Extract the (X, Y) coordinate from the center of the cell holding the provided text.  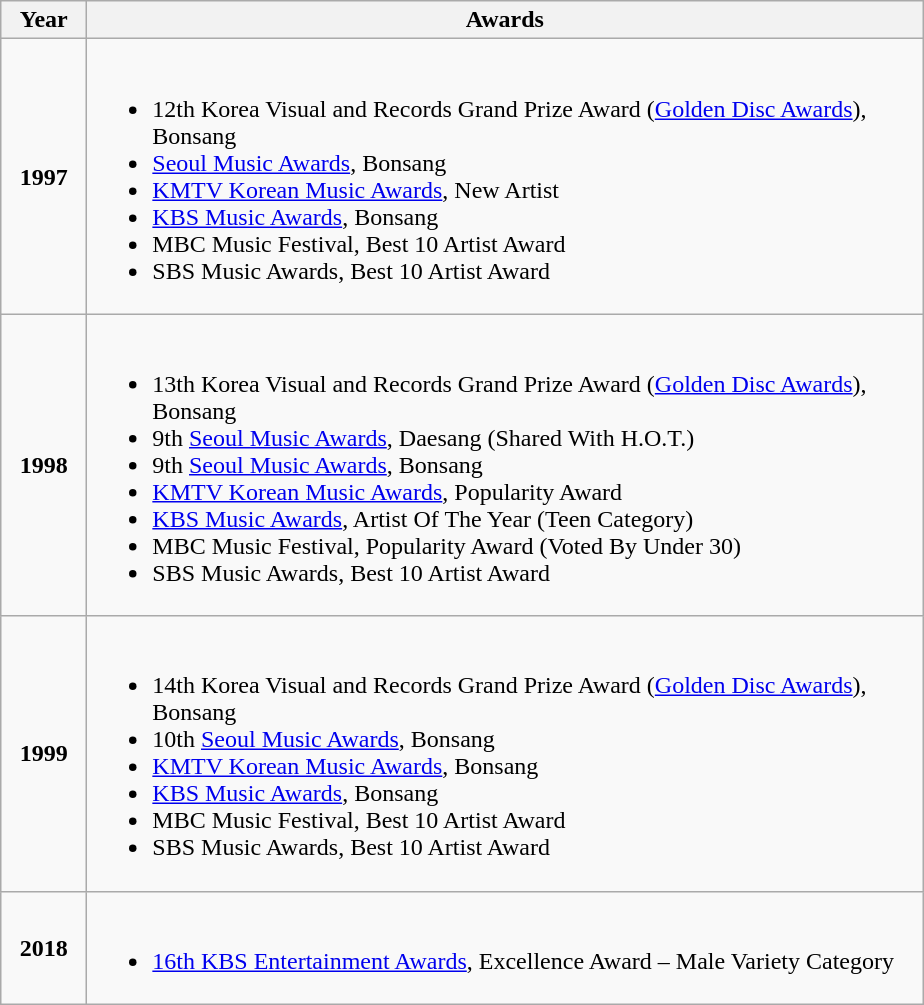
Awards (505, 20)
2018 (44, 948)
16th KBS Entertainment Awards, Excellence Award – Male Variety Category (505, 948)
1997 (44, 176)
1999 (44, 754)
Year (44, 20)
1998 (44, 465)
